Scan for the cell matching the given text and deliver its [x, y] coordinate at center. 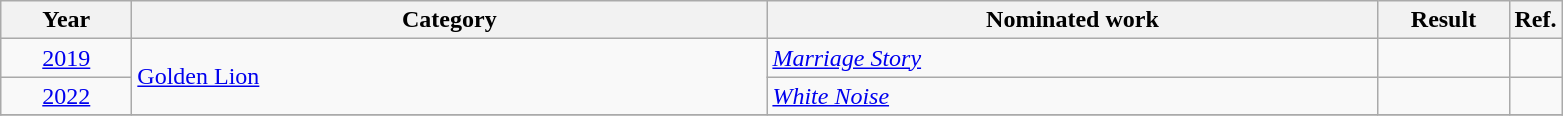
2022 [66, 96]
Category [450, 20]
Result [1444, 20]
Year [66, 20]
Marriage Story [1072, 58]
2019 [66, 58]
White Noise [1072, 96]
Golden Lion [450, 77]
Ref. [1536, 20]
Nominated work [1072, 20]
